Provide the (x, y) coordinate of the cell's center where the given text is located.  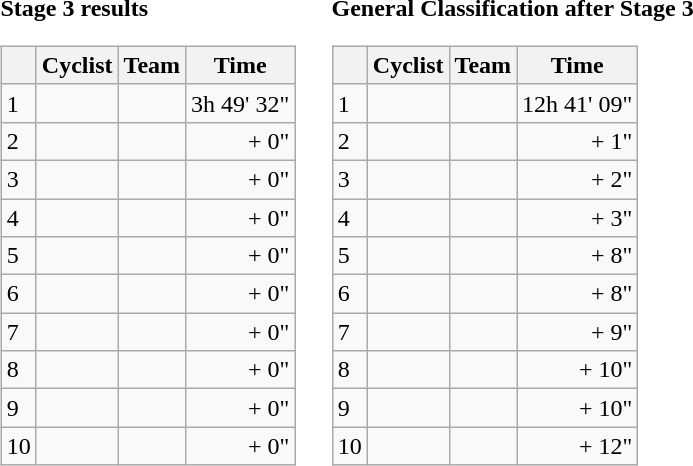
+ 2" (578, 179)
+ 3" (578, 217)
3h 49' 32" (240, 103)
+ 9" (578, 332)
+ 12" (578, 446)
12h 41' 09" (578, 103)
+ 1" (578, 141)
